Determine the [x, y] coordinate at the center of the cell enclosing the given text.  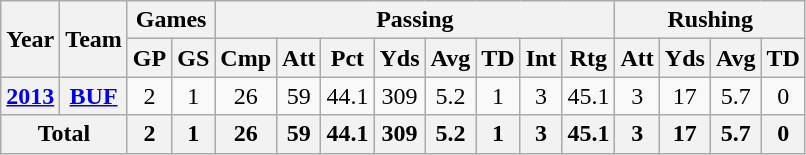
Pct [348, 58]
GP [149, 58]
Rushing [710, 20]
Year [30, 39]
BUF [94, 96]
Int [541, 58]
Team [94, 39]
Rtg [588, 58]
Passing [415, 20]
Games [170, 20]
GS [194, 58]
Total [64, 134]
Cmp [246, 58]
2013 [30, 96]
